For the text-containing cell, return its midpoint in [x, y] coordinate format. 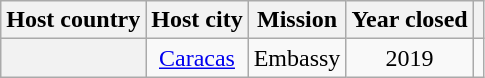
2019 [410, 58]
Host city [197, 20]
Host country [74, 20]
Mission [297, 20]
Year closed [410, 20]
Embassy [297, 58]
Caracas [197, 58]
